Find where the given text appears and provide that cell's center as [x, y] coordinate. 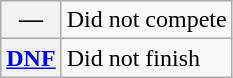
DNF [31, 58]
Did not finish [146, 58]
— [31, 20]
Did not compete [146, 20]
